Find where the given text appears and provide that cell's center as (x, y) coordinate. 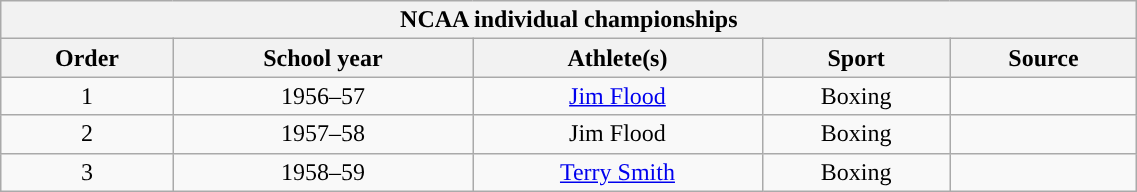
1 (87, 96)
2 (87, 134)
1956–57 (323, 96)
1957–58 (323, 134)
Sport (856, 58)
1958–59 (323, 172)
NCAA individual championships (569, 20)
Source (1044, 58)
Order (87, 58)
Terry Smith (618, 172)
School year (323, 58)
Athlete(s) (618, 58)
3 (87, 172)
